Return the (X, Y) coordinate for the center point of the cell that contains the specified text.  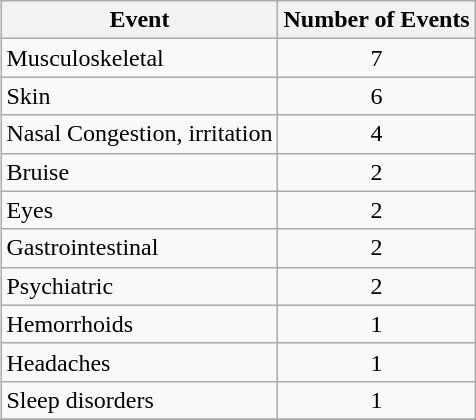
Event (140, 20)
Musculoskeletal (140, 58)
Hemorrhoids (140, 324)
7 (376, 58)
4 (376, 134)
Headaches (140, 362)
Bruise (140, 172)
Gastrointestinal (140, 248)
Sleep disorders (140, 400)
Skin (140, 96)
Number of Events (376, 20)
Nasal Congestion, irritation (140, 134)
Psychiatric (140, 286)
6 (376, 96)
Eyes (140, 210)
